Pinpoint the cell where the given text exists, returning its [X, Y] midpoint coordinate. 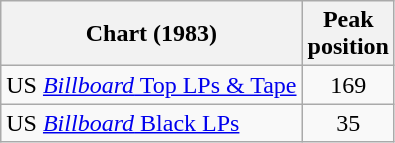
169 [348, 85]
Peak position [348, 34]
35 [348, 123]
US Billboard Black LPs [152, 123]
US Billboard Top LPs & Tape [152, 85]
Chart (1983) [152, 34]
